Return [x, y] of the center of cell containing provided text 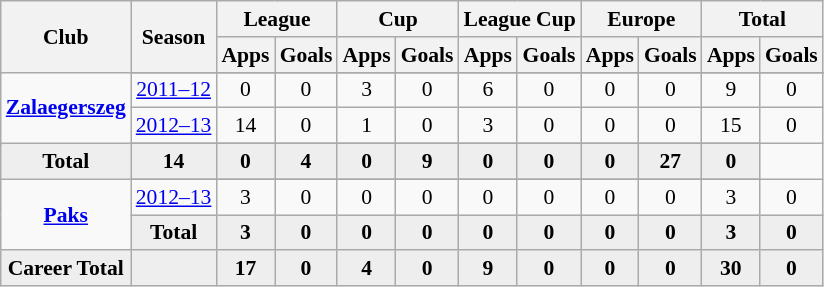
2011–12 [174, 90]
Season [174, 36]
15 [731, 126]
Club [66, 36]
30 [731, 269]
Zalaegerszeg [66, 108]
Europe [642, 19]
Career Total [66, 269]
17 [245, 269]
League Cup [520, 19]
Paks [66, 214]
6 [488, 90]
Cup [398, 19]
League [276, 19]
27 [670, 162]
1 [366, 126]
